Pinpoint the cell where the given text exists, returning its [x, y] midpoint coordinate. 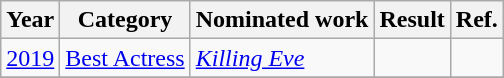
Best Actress [125, 58]
Ref. [476, 20]
2019 [30, 58]
Year [30, 20]
Killing Eve [282, 58]
Result [412, 20]
Category [125, 20]
Nominated work [282, 20]
